For the text-containing cell, return its midpoint in [x, y] coordinate format. 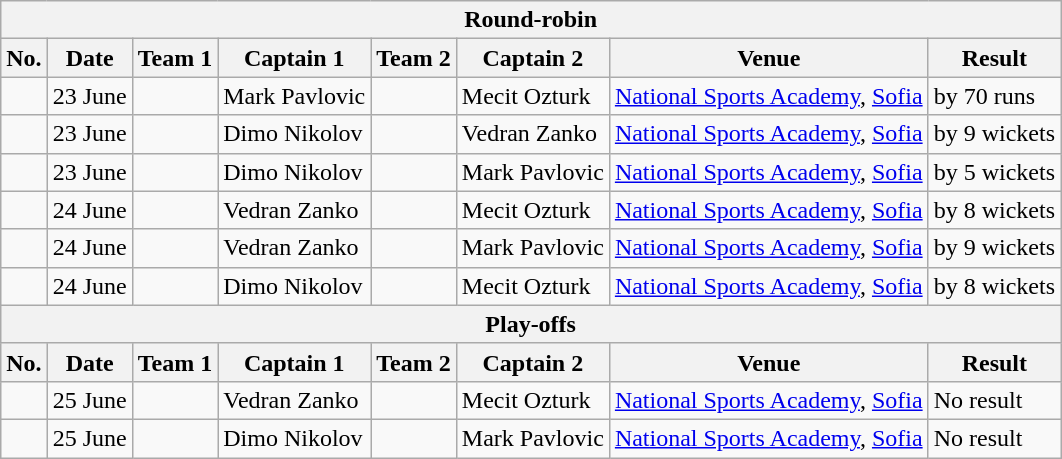
Round-robin [531, 20]
by 5 wickets [994, 172]
Play-offs [531, 324]
by 70 runs [994, 96]
